Provide the (X, Y) coordinate of the cell's center where the given text is located.  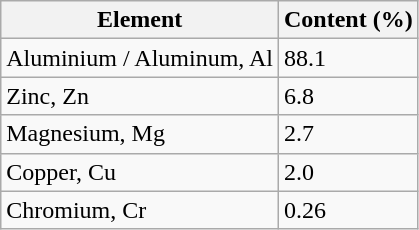
0.26 (349, 210)
2.7 (349, 134)
2.0 (349, 172)
Element (140, 20)
Content (%) (349, 20)
6.8 (349, 96)
Chromium, Cr (140, 210)
Copper, Cu (140, 172)
Zinc, Zn (140, 96)
Magnesium, Mg (140, 134)
Aluminium / Aluminum, Al (140, 58)
88.1 (349, 58)
